Search for the cell housing the specified text and yield its (x, y) center coordinate. 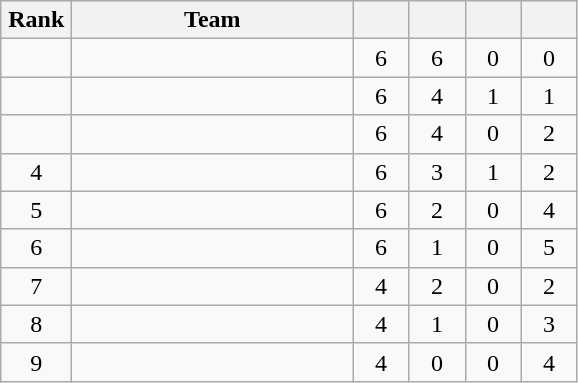
7 (36, 286)
9 (36, 362)
8 (36, 324)
Team (212, 20)
Rank (36, 20)
